Pinpoint the cell where the given text exists, returning its (x, y) midpoint coordinate. 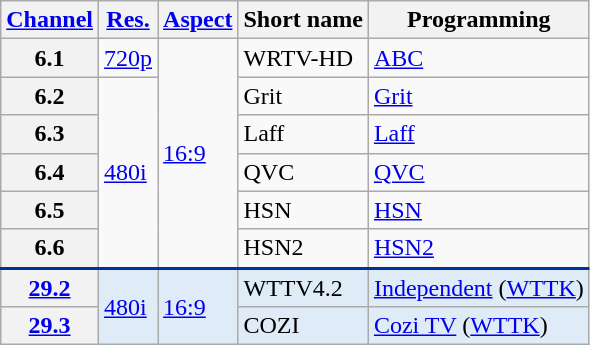
ABC (478, 58)
6.3 (50, 134)
6.1 (50, 58)
WRTV-HD (303, 58)
29.3 (50, 326)
COZI (303, 326)
Cozi TV (WTTK) (478, 326)
6.2 (50, 96)
Aspect (198, 20)
6.5 (50, 210)
Programming (478, 20)
720p (128, 58)
Res. (128, 20)
Independent (WTTK) (478, 288)
29.2 (50, 288)
6.6 (50, 248)
Short name (303, 20)
WTTV4.2 (303, 288)
Channel (50, 20)
6.4 (50, 172)
